Capture the cell that displays the provided text and extract its [X, Y] central coordinate. 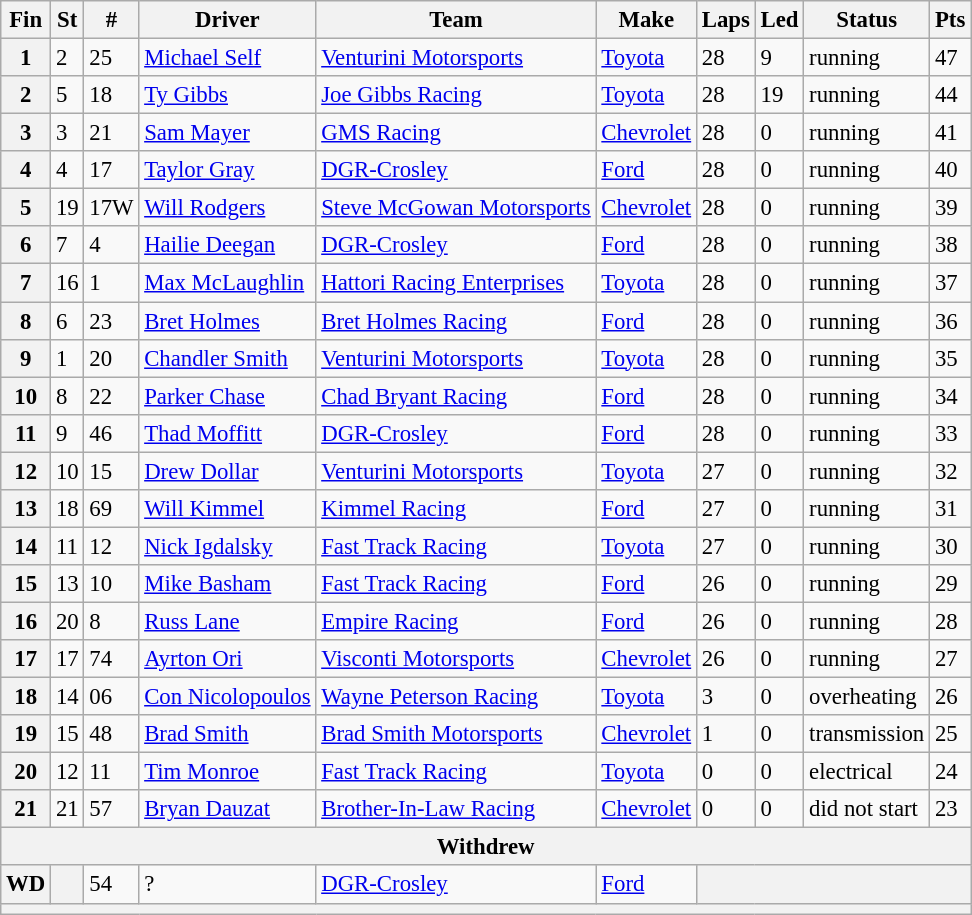
Russ Lane [228, 621]
Drew Dollar [228, 471]
Thad Moffitt [228, 433]
24 [950, 772]
Ty Gibbs [228, 95]
32 [950, 471]
Chad Bryant Racing [456, 396]
Bret Holmes Racing [456, 321]
did not start [867, 809]
Con Nicolopoulos [228, 697]
? [228, 885]
Status [867, 20]
Taylor Gray [228, 170]
Tim Monroe [228, 772]
Michael Self [228, 58]
Fin [26, 20]
overheating [867, 697]
46 [112, 433]
Will Kimmel [228, 509]
Hailie Deegan [228, 245]
Brad Smith [228, 734]
Brad Smith Motorsports [456, 734]
Nick Igdalsky [228, 546]
44 [950, 95]
Visconti Motorsports [456, 659]
Pts [950, 20]
39 [950, 208]
Driver [228, 20]
transmission [867, 734]
Empire Racing [456, 621]
06 [112, 697]
WD [26, 885]
57 [112, 809]
54 [112, 885]
Sam Mayer [228, 133]
41 [950, 133]
22 [112, 396]
Brother-In-Law Racing [456, 809]
Will Rodgers [228, 208]
Hattori Racing Enterprises [456, 283]
47 [950, 58]
33 [950, 433]
Laps [726, 20]
29 [950, 584]
St [68, 20]
17W [112, 208]
34 [950, 396]
35 [950, 358]
30 [950, 546]
# [112, 20]
Kimmel Racing [456, 509]
Parker Chase [228, 396]
Wayne Peterson Racing [456, 697]
Chandler Smith [228, 358]
GMS Racing [456, 133]
74 [112, 659]
Team [456, 20]
Make [646, 20]
Joe Gibbs Racing [456, 95]
36 [950, 321]
69 [112, 509]
37 [950, 283]
Led [780, 20]
Bret Holmes [228, 321]
Steve McGowan Motorsports [456, 208]
Mike Basham [228, 584]
48 [112, 734]
38 [950, 245]
Bryan Dauzat [228, 809]
Max McLaughlin [228, 283]
40 [950, 170]
electrical [867, 772]
31 [950, 509]
Ayrton Ori [228, 659]
Withdrew [486, 847]
